Output the [x, y] coordinate of the center of the cell containing the given text.  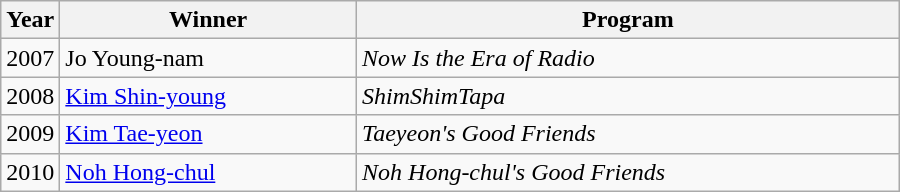
Year [30, 20]
Noh Hong-chul's Good Friends [628, 172]
2008 [30, 96]
2009 [30, 134]
Jo Young-nam [208, 58]
Winner [208, 20]
Program [628, 20]
Kim Tae-yeon [208, 134]
2007 [30, 58]
ShimShimTapa [628, 96]
Now Is the Era of Radio [628, 58]
Kim Shin-young [208, 96]
Taeyeon's Good Friends [628, 134]
Noh Hong-chul [208, 172]
2010 [30, 172]
